Search for the cell housing the specified text and yield its (X, Y) center coordinate. 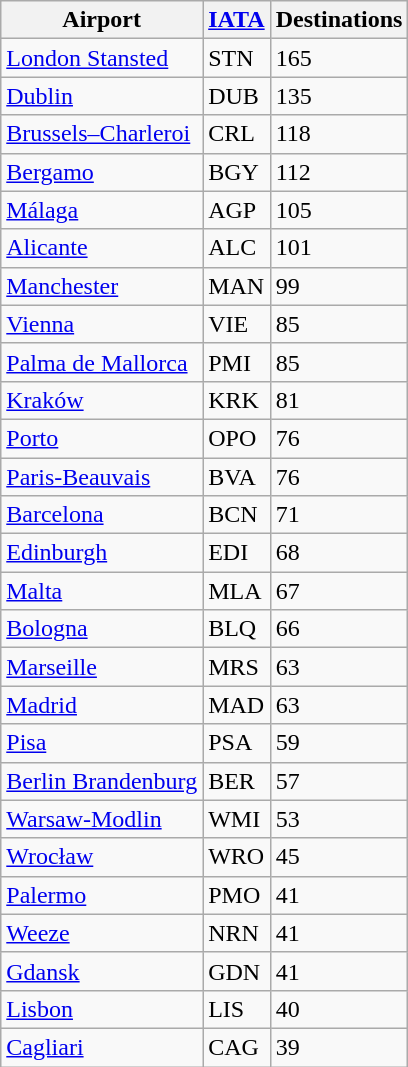
Wrocław (102, 857)
VIE (237, 324)
Brussels–Charleroi (102, 134)
Warsaw-Modlin (102, 819)
59 (339, 743)
BER (237, 781)
Bergamo (102, 172)
71 (339, 515)
118 (339, 134)
101 (339, 248)
CRL (237, 134)
Porto (102, 438)
BCN (237, 515)
London Stansted (102, 58)
45 (339, 857)
Cagliari (102, 1047)
AGP (237, 210)
Weeze (102, 933)
MAD (237, 705)
Gdansk (102, 971)
Berlin Brandenburg (102, 781)
MLA (237, 591)
Palermo (102, 895)
KRK (237, 400)
105 (339, 210)
112 (339, 172)
PMI (237, 362)
53 (339, 819)
99 (339, 286)
WMI (237, 819)
66 (339, 629)
Malta (102, 591)
Paris-Beauvais (102, 477)
MRS (237, 667)
PSA (237, 743)
68 (339, 553)
67 (339, 591)
EDI (237, 553)
Lisbon (102, 1009)
Palma de Mallorca (102, 362)
MAN (237, 286)
ALC (237, 248)
Manchester (102, 286)
57 (339, 781)
Vienna (102, 324)
BVA (237, 477)
39 (339, 1047)
NRN (237, 933)
GDN (237, 971)
LIS (237, 1009)
PMO (237, 895)
81 (339, 400)
40 (339, 1009)
165 (339, 58)
Edinburgh (102, 553)
Málaga (102, 210)
Alicante (102, 248)
OPO (237, 438)
Dublin (102, 96)
BGY (237, 172)
Bologna (102, 629)
Destinations (339, 20)
Marseille (102, 667)
STN (237, 58)
CAG (237, 1047)
WRO (237, 857)
DUB (237, 96)
Madrid (102, 705)
BLQ (237, 629)
135 (339, 96)
IATA (237, 20)
Kraków (102, 400)
Barcelona (102, 515)
Airport (102, 20)
Pisa (102, 743)
